Determine the [X, Y] coordinate at the center of the cell enclosing the given text.  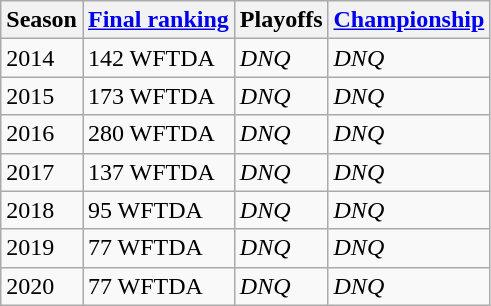
Playoffs [281, 20]
95 WFTDA [158, 210]
2014 [42, 58]
2016 [42, 134]
280 WFTDA [158, 134]
2019 [42, 248]
Championship [409, 20]
Season [42, 20]
2020 [42, 286]
142 WFTDA [158, 58]
173 WFTDA [158, 96]
2017 [42, 172]
Final ranking [158, 20]
137 WFTDA [158, 172]
2018 [42, 210]
2015 [42, 96]
